Return [X, Y] of the center of cell containing provided text 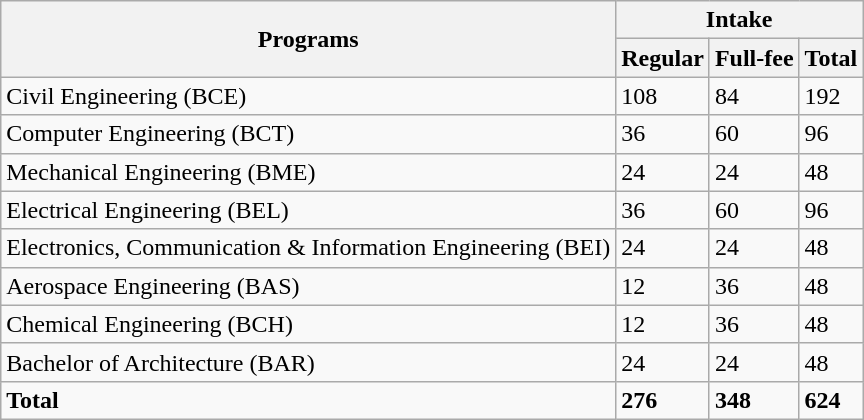
Computer Engineering (BCT) [308, 134]
Civil Engineering (BCE) [308, 96]
Chemical Engineering (BCH) [308, 324]
Full-fee [754, 58]
348 [754, 400]
Regular [663, 58]
624 [831, 400]
Aerospace Engineering (BAS) [308, 286]
192 [831, 96]
Electrical Engineering (BEL) [308, 210]
84 [754, 96]
Intake [740, 20]
Mechanical Engineering (BME) [308, 172]
Electronics, Communication & Information Engineering (BEI) [308, 248]
108 [663, 96]
Programs [308, 39]
Bachelor of Architecture (BAR) [308, 362]
276 [663, 400]
